Determine the (X, Y) coordinate at the center of the cell enclosing the given text.  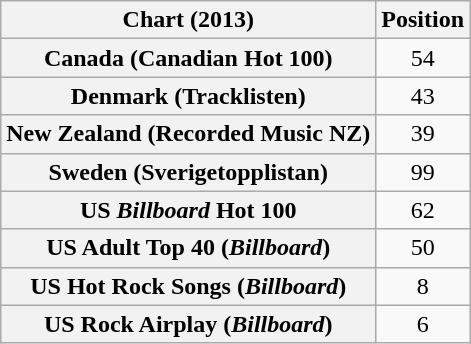
43 (423, 96)
50 (423, 248)
8 (423, 286)
39 (423, 134)
Sweden (Sverigetopplistan) (188, 172)
US Hot Rock Songs (Billboard) (188, 286)
US Adult Top 40 (Billboard) (188, 248)
New Zealand (Recorded Music NZ) (188, 134)
54 (423, 58)
US Billboard Hot 100 (188, 210)
Chart (2013) (188, 20)
Denmark (Tracklisten) (188, 96)
6 (423, 324)
99 (423, 172)
Position (423, 20)
62 (423, 210)
Canada (Canadian Hot 100) (188, 58)
US Rock Airplay (Billboard) (188, 324)
